Determine the (X, Y) coordinate at the center of the cell enclosing the given text.  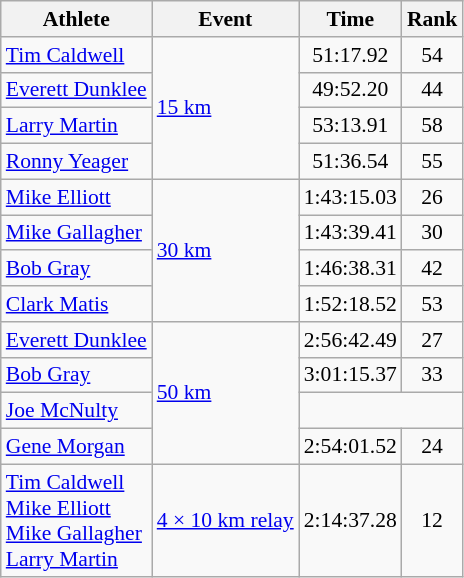
33 (432, 375)
2:56:42.49 (350, 340)
Event (226, 19)
53:13.91 (350, 126)
Time (350, 19)
30 km (226, 250)
Athlete (76, 19)
51:17.92 (350, 55)
12 (432, 520)
2:14:37.28 (350, 520)
49:52.20 (350, 90)
30 (432, 233)
44 (432, 90)
24 (432, 447)
Clark Matis (76, 304)
55 (432, 162)
54 (432, 55)
Mike Gallagher (76, 233)
4 × 10 km relay (226, 520)
Larry Martin (76, 126)
50 km (226, 393)
Tim Caldwell (76, 55)
Mike Elliott (76, 197)
27 (432, 340)
Joe McNulty (76, 411)
58 (432, 126)
53 (432, 304)
1:52:18.52 (350, 304)
Tim CaldwellMike ElliottMike GallagherLarry Martin (76, 520)
1:46:38.31 (350, 269)
Gene Morgan (76, 447)
3:01:15.37 (350, 375)
1:43:15.03 (350, 197)
42 (432, 269)
1:43:39.41 (350, 233)
15 km (226, 108)
51:36.54 (350, 162)
Rank (432, 19)
26 (432, 197)
Ronny Yeager (76, 162)
2:54:01.52 (350, 447)
